For the text-containing cell, return its midpoint in [x, y] coordinate format. 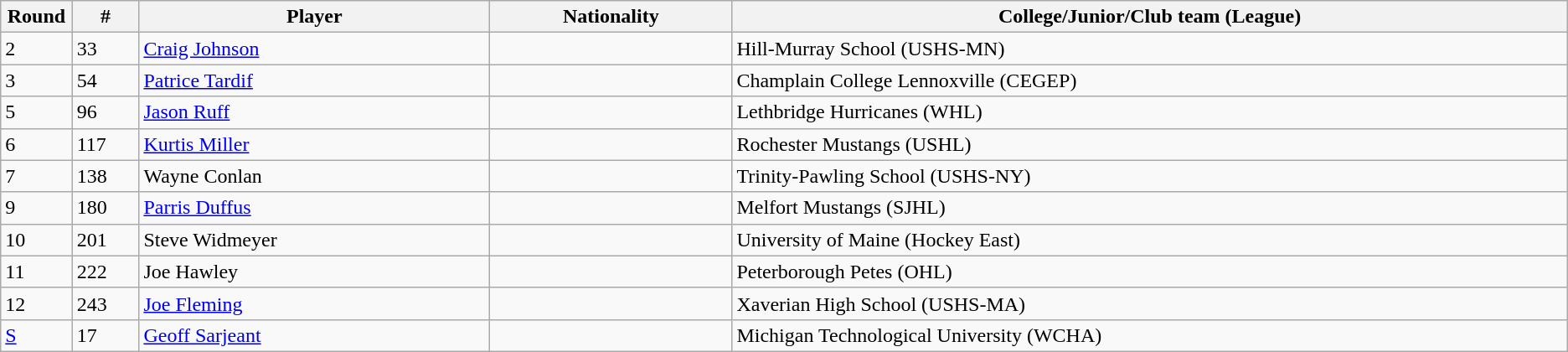
Rochester Mustangs (USHL) [1149, 144]
6 [37, 144]
2 [37, 49]
5 [37, 112]
222 [106, 272]
117 [106, 144]
12 [37, 303]
Hill-Murray School (USHS-MN) [1149, 49]
University of Maine (Hockey East) [1149, 240]
Round [37, 17]
Craig Johnson [315, 49]
9 [37, 208]
54 [106, 80]
Jason Ruff [315, 112]
201 [106, 240]
Kurtis Miller [315, 144]
Lethbridge Hurricanes (WHL) [1149, 112]
Trinity-Pawling School (USHS-NY) [1149, 176]
Joe Hawley [315, 272]
Geoff Sarjeant [315, 335]
17 [106, 335]
Peterborough Petes (OHL) [1149, 272]
College/Junior/Club team (League) [1149, 17]
Player [315, 17]
10 [37, 240]
11 [37, 272]
Steve Widmeyer [315, 240]
Michigan Technological University (WCHA) [1149, 335]
Parris Duffus [315, 208]
243 [106, 303]
96 [106, 112]
7 [37, 176]
S [37, 335]
Nationality [611, 17]
# [106, 17]
3 [37, 80]
Champlain College Lennoxville (CEGEP) [1149, 80]
Joe Fleming [315, 303]
138 [106, 176]
Patrice Tardif [315, 80]
Wayne Conlan [315, 176]
33 [106, 49]
Xaverian High School (USHS-MA) [1149, 303]
Melfort Mustangs (SJHL) [1149, 208]
180 [106, 208]
